Scan for the cell matching the given text and deliver its (x, y) coordinate at center. 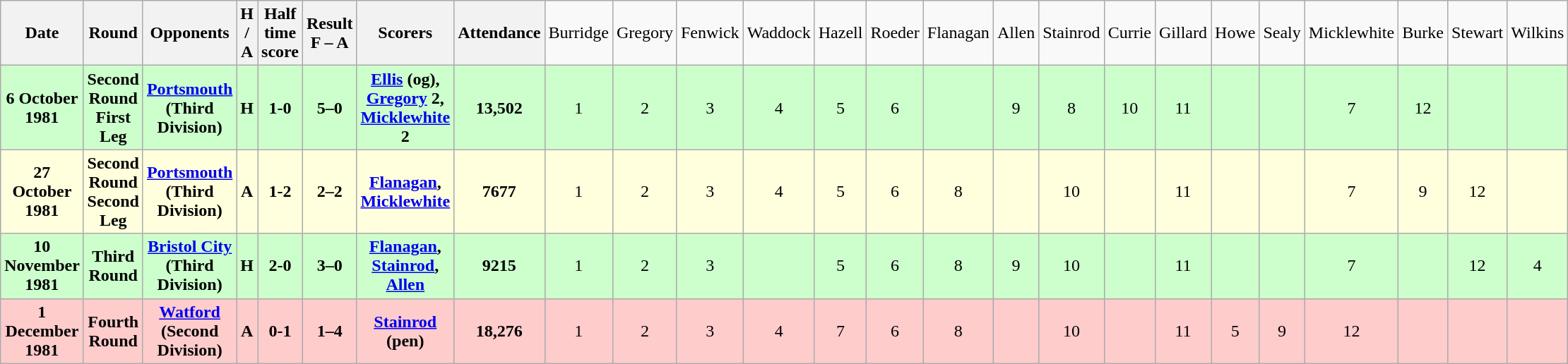
1–4 (330, 331)
Flanagan (958, 33)
3–0 (330, 266)
Stewart (1477, 33)
Waddock (778, 33)
Round (113, 33)
Roeder (895, 33)
Bristol City (Third Division) (189, 266)
Currie (1129, 33)
1-2 (280, 192)
0-1 (280, 331)
Attendance (499, 33)
Second Round First Leg (113, 107)
Fenwick (710, 33)
18,276 (499, 331)
2–2 (330, 192)
Gregory (644, 33)
10 November 1981 (42, 266)
Hazell (841, 33)
Ellis (og), Gregory 2, Micklewhite 2 (405, 107)
Watford (Second Division) (189, 331)
Scorers (405, 33)
6 October 1981 (42, 107)
Half time score (280, 33)
Third Round (113, 266)
Fourth Round (113, 331)
Stainrod (pen) (405, 331)
9215 (499, 266)
Allen (1016, 33)
Flanagan, Micklewhite (405, 192)
Opponents (189, 33)
Gillard (1182, 33)
Sealy (1282, 33)
H / A (247, 33)
Stainrod (1071, 33)
Howe (1235, 33)
1-0 (280, 107)
ResultF – A (330, 33)
13,502 (499, 107)
Second Round Second Leg (113, 192)
Burridge (578, 33)
5–0 (330, 107)
Flanagan, Stainrod, Allen (405, 266)
27 October 1981 (42, 192)
Micklewhite (1351, 33)
Date (42, 33)
2-0 (280, 266)
7677 (499, 192)
Burke (1423, 33)
Wilkins (1538, 33)
1 December 1981 (42, 331)
